Find where the given text appears and provide that cell's center as (x, y) coordinate. 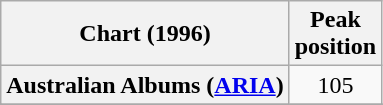
Peakposition (335, 34)
105 (335, 85)
Chart (1996) (145, 34)
Australian Albums (ARIA) (145, 85)
